For the text-containing cell, return its midpoint in (X, Y) coordinate format. 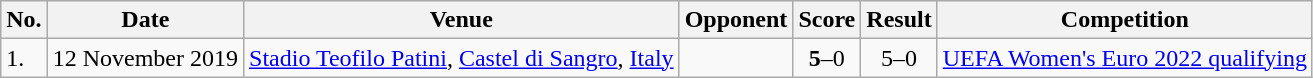
Stadio Teofilo Patini, Castel di Sangro, Italy (462, 58)
Venue (462, 20)
Opponent (736, 20)
12 November 2019 (145, 58)
UEFA Women's Euro 2022 qualifying (1124, 58)
No. (24, 20)
1. (24, 58)
Competition (1124, 20)
Date (145, 20)
Score (827, 20)
Result (899, 20)
